Determine the [X, Y] coordinate at the center of the cell enclosing the given text.  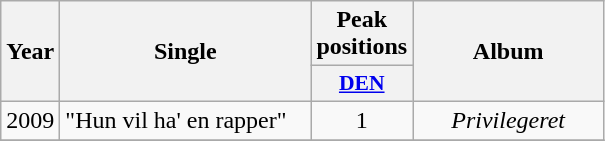
1 [362, 120]
Year [30, 52]
"Hun vil ha' en rapper" [186, 120]
Privilegeret [508, 120]
2009 [30, 120]
DEN [362, 84]
Album [508, 52]
Single [186, 52]
Peak positions [362, 34]
